Scan for the cell matching the given text and deliver its [X, Y] coordinate at center. 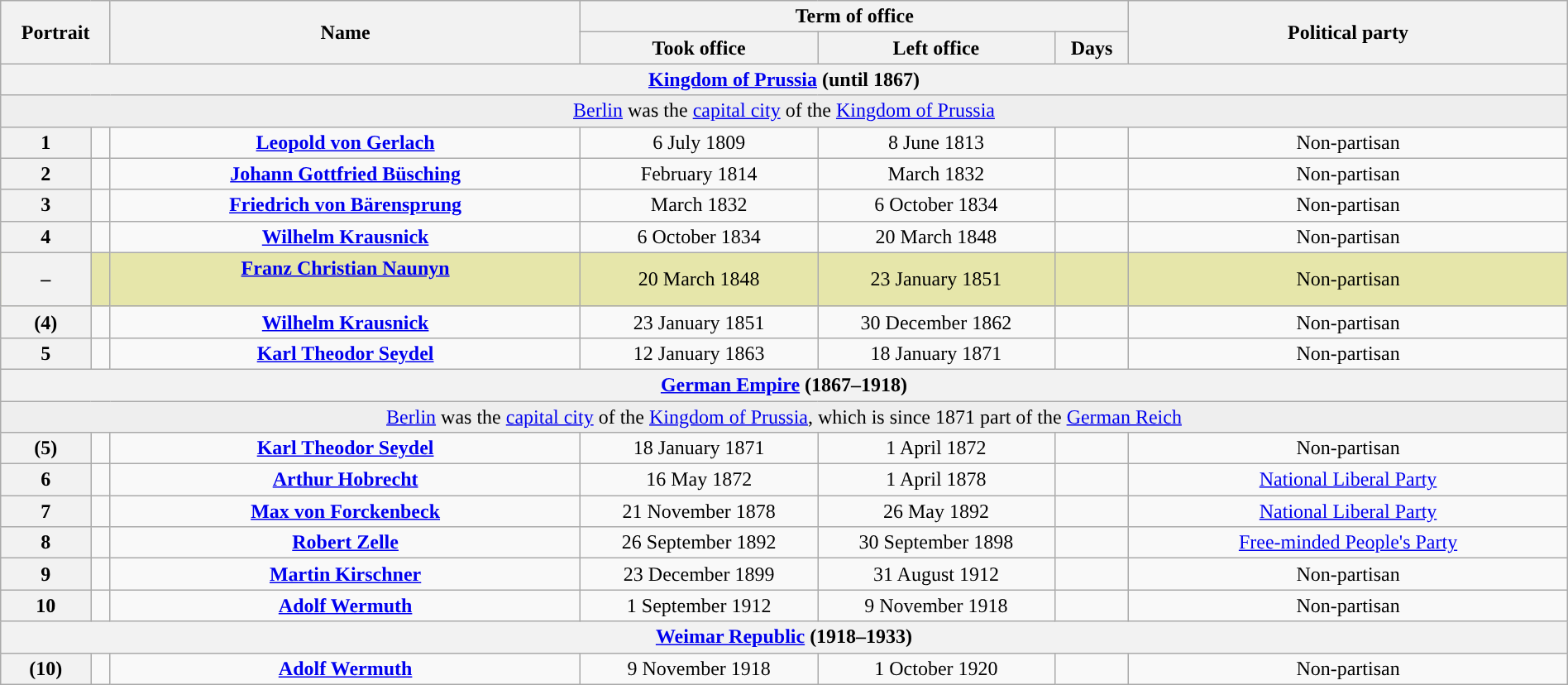
Robert Zelle [345, 543]
8 [46, 543]
Leopold von Gerlach [345, 142]
Name [345, 32]
16 May 1872 [700, 480]
February 1814 [700, 174]
Martin Kirschner [345, 574]
(5) [46, 448]
Weimar Republic (1918–1933) [784, 637]
Berlin was the capital city of the Kingdom of Prussia [784, 111]
1 September 1912 [700, 606]
Kingdom of Prussia (until 1867) [784, 79]
Berlin was the capital city of the Kingdom of Prussia, which is since 1871 part of the German Reich [784, 416]
10 [46, 606]
5 [46, 353]
6 [46, 480]
4 [46, 237]
7 [46, 511]
30 September 1898 [936, 543]
9 [46, 574]
(10) [46, 668]
2 [46, 174]
30 December 1862 [936, 322]
Left office [936, 48]
Term of office [855, 17]
8 June 1813 [936, 142]
Max von Forckenbeck [345, 511]
Franz Christian Naunyn [345, 280]
26 September 1892 [700, 543]
Portrait [56, 32]
31 August 1912 [936, 574]
– [46, 280]
Free-minded People's Party [1348, 543]
12 January 1863 [700, 353]
Johann Gottfried Büsching [345, 174]
26 May 1892 [936, 511]
German Empire (1867–1918) [784, 385]
1 [46, 142]
21 November 1878 [700, 511]
(4) [46, 322]
3 [46, 205]
Political party [1348, 32]
6 July 1809 [700, 142]
1 April 1878 [936, 480]
1 October 1920 [936, 668]
Days [1092, 48]
23 December 1899 [700, 574]
Friedrich von Bärensprung [345, 205]
Arthur Hobrecht [345, 480]
Took office [700, 48]
1 April 1872 [936, 448]
